Find where the given text appears and provide that cell's center as (X, Y) coordinate. 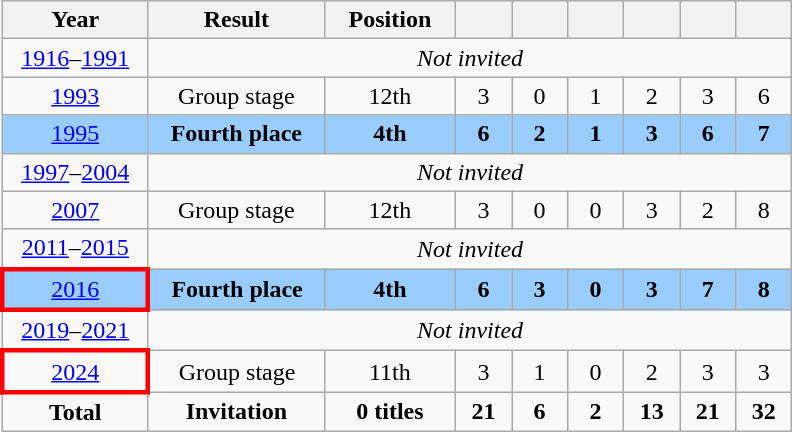
1993 (75, 96)
Position (390, 20)
13 (652, 412)
Total (75, 412)
Year (75, 20)
0 titles (390, 412)
11th (390, 372)
1997–2004 (75, 172)
1995 (75, 134)
1916–1991 (75, 58)
Invitation (236, 412)
32 (764, 412)
2007 (75, 210)
2019–2021 (75, 330)
Result (236, 20)
2011–2015 (75, 249)
2024 (75, 372)
2016 (75, 290)
